Capture the cell that displays the provided text and extract its [x, y] central coordinate. 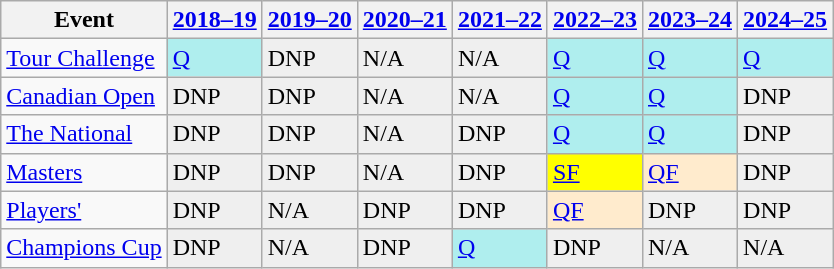
2020–21 [404, 20]
The National [84, 134]
Tour Challenge [84, 58]
2018–19 [214, 20]
2021–22 [500, 20]
Event [84, 20]
Champions Cup [84, 248]
2019–20 [310, 20]
2023–24 [690, 20]
Players' [84, 210]
2024–25 [786, 20]
Canadian Open [84, 96]
Masters [84, 172]
SF [594, 172]
2022–23 [594, 20]
